Search for the cell housing the specified text and yield its (x, y) center coordinate. 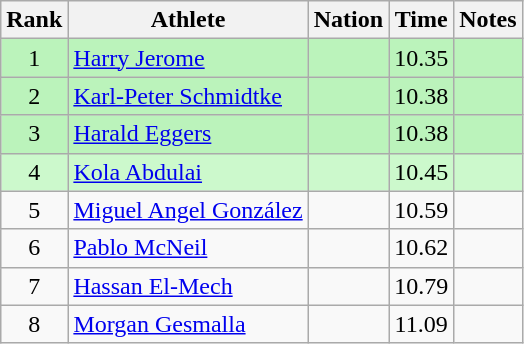
2 (34, 96)
1 (34, 58)
Morgan Gesmalla (188, 324)
Rank (34, 20)
10.59 (422, 210)
10.45 (422, 172)
Pablo McNeil (188, 248)
3 (34, 134)
Miguel Angel González (188, 210)
Karl-Peter Schmidtke (188, 96)
4 (34, 172)
10.35 (422, 58)
6 (34, 248)
Athlete (188, 20)
Harald Eggers (188, 134)
10.62 (422, 248)
Notes (488, 20)
Hassan El-Mech (188, 286)
5 (34, 210)
Harry Jerome (188, 58)
Nation (348, 20)
11.09 (422, 324)
Time (422, 20)
8 (34, 324)
7 (34, 286)
Kola Abdulai (188, 172)
10.79 (422, 286)
